Provide the (X, Y) coordinate of the cell's center where the given text is located.  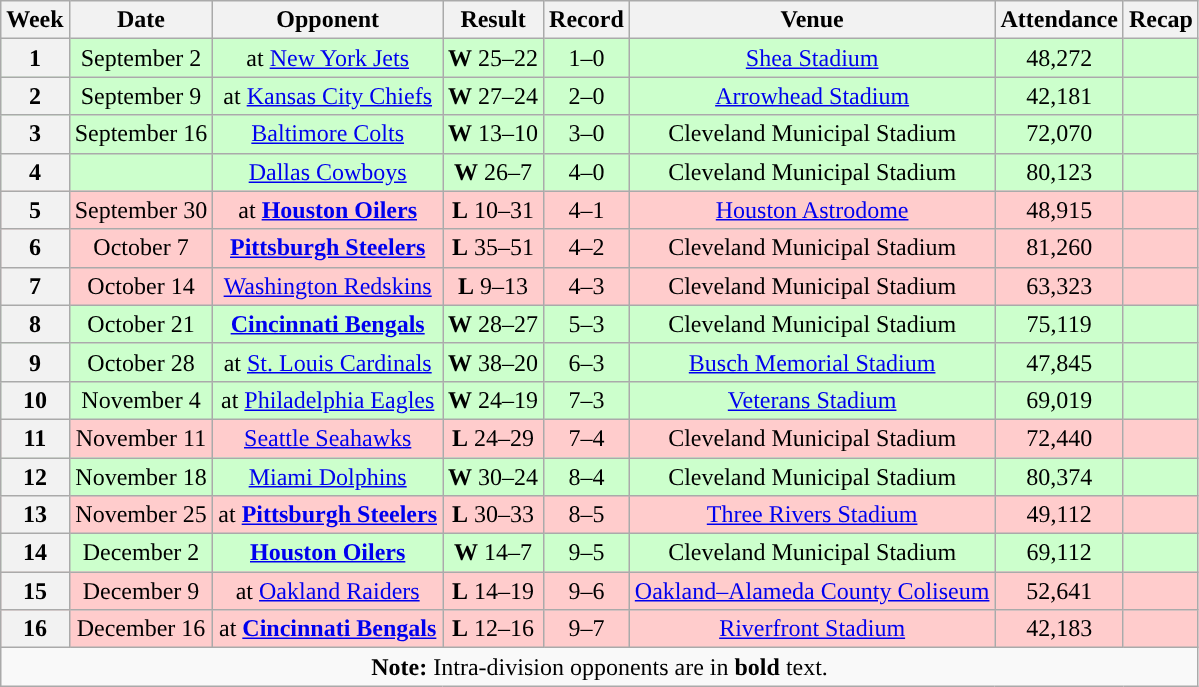
6 (35, 248)
at Philadelphia Eagles (328, 400)
Seattle Seahawks (328, 438)
W 27–24 (494, 96)
11 (35, 438)
5–3 (587, 324)
November 11 (141, 438)
at Houston Oilers (328, 210)
10 (35, 400)
75,119 (1059, 324)
1 (35, 58)
L 24–29 (494, 438)
8–5 (587, 515)
2–0 (587, 96)
W 24–19 (494, 400)
9–5 (587, 553)
52,641 (1059, 591)
9–7 (587, 629)
W 13–10 (494, 134)
72,070 (1059, 134)
November 4 (141, 400)
47,845 (1059, 362)
at Pittsburgh Steelers (328, 515)
October 7 (141, 248)
L 35–51 (494, 248)
L 30–33 (494, 515)
Arrowhead Stadium (812, 96)
3 (35, 134)
Busch Memorial Stadium (812, 362)
4–0 (587, 172)
4 (35, 172)
October 14 (141, 286)
Record (587, 20)
W 30–24 (494, 477)
63,323 (1059, 286)
W 26–7 (494, 172)
Venue (812, 20)
Pittsburgh Steelers (328, 248)
Opponent (328, 20)
9–6 (587, 591)
December 9 (141, 591)
Shea Stadium (812, 58)
at Cincinnati Bengals (328, 629)
October 21 (141, 324)
December 16 (141, 629)
69,019 (1059, 400)
Date (141, 20)
Recap (1160, 20)
November 25 (141, 515)
Miami Dolphins (328, 477)
6–3 (587, 362)
42,183 (1059, 629)
Washington Redskins (328, 286)
42,181 (1059, 96)
Attendance (1059, 20)
Baltimore Colts (328, 134)
September 2 (141, 58)
3–0 (587, 134)
December 2 (141, 553)
at New York Jets (328, 58)
W 14–7 (494, 553)
80,374 (1059, 477)
W 25–22 (494, 58)
Week (35, 20)
Result (494, 20)
Dallas Cowboys (328, 172)
at St. Louis Cardinals (328, 362)
14 (35, 553)
2 (35, 96)
9 (35, 362)
80,123 (1059, 172)
48,272 (1059, 58)
15 (35, 591)
September 9 (141, 96)
L 14–19 (494, 591)
Cincinnati Bengals (328, 324)
at Kansas City Chiefs (328, 96)
Riverfront Stadium (812, 629)
81,260 (1059, 248)
4–1 (587, 210)
7–3 (587, 400)
4–2 (587, 248)
72,440 (1059, 438)
September 16 (141, 134)
W 38–20 (494, 362)
October 28 (141, 362)
5 (35, 210)
W 28–27 (494, 324)
48,915 (1059, 210)
L 9–13 (494, 286)
Oakland–Alameda County Coliseum (812, 591)
8–4 (587, 477)
12 (35, 477)
49,112 (1059, 515)
September 30 (141, 210)
at Oakland Raiders (328, 591)
1–0 (587, 58)
Houston Astrodome (812, 210)
Note: Intra-division opponents are in bold text. (600, 667)
16 (35, 629)
13 (35, 515)
L 12–16 (494, 629)
7–4 (587, 438)
8 (35, 324)
4–3 (587, 286)
Veterans Stadium (812, 400)
L 10–31 (494, 210)
7 (35, 286)
Three Rivers Stadium (812, 515)
69,112 (1059, 553)
Houston Oilers (328, 553)
November 18 (141, 477)
